Scan for the cell matching the given text and deliver its (x, y) coordinate at center. 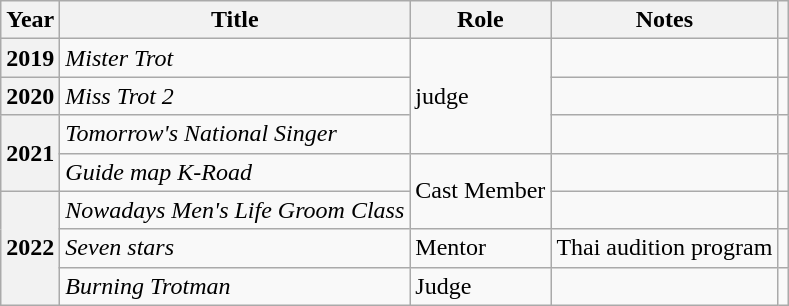
Seven stars (235, 248)
Nowadays Men's Life Groom Class (235, 210)
Title (235, 20)
judge (480, 96)
2022 (30, 248)
Cast Member (480, 191)
Thai audition program (664, 248)
Tomorrow's National Singer (235, 134)
Burning Trotman (235, 286)
2020 (30, 96)
Year (30, 20)
Role (480, 20)
Guide map K-Road (235, 172)
2021 (30, 153)
Notes (664, 20)
Miss Trot 2 (235, 96)
Mister Trot (235, 58)
Mentor (480, 248)
2019 (30, 58)
Judge (480, 286)
